Return [X, Y] of the center of cell containing provided text 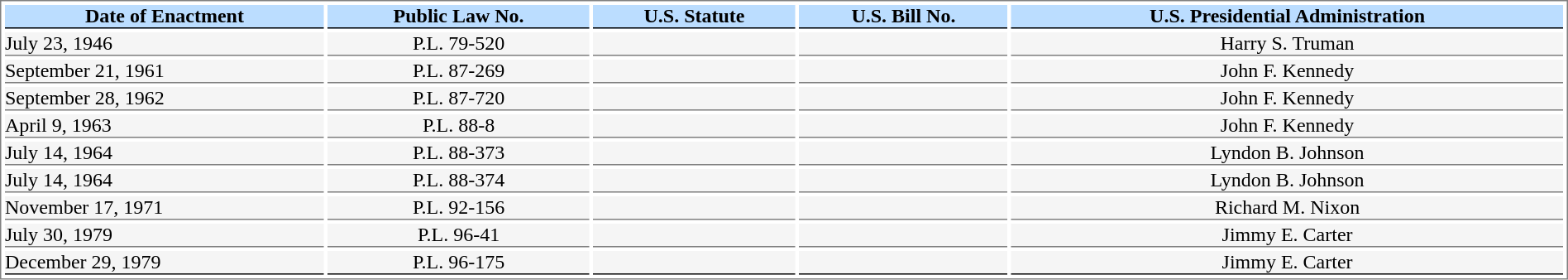
P.L. 88-374 [458, 181]
P.L. 88-8 [458, 126]
September 28, 1962 [165, 99]
September 21, 1961 [165, 71]
P.L. 96-41 [458, 235]
U.S. Statute [694, 17]
July 23, 1946 [165, 44]
Public Law No. [458, 17]
December 29, 1979 [165, 263]
U.S. Bill No. [903, 17]
November 17, 1971 [165, 208]
U.S. Presidential Administration [1287, 17]
Richard M. Nixon [1287, 208]
Harry S. Truman [1287, 44]
P.L. 79-520 [458, 44]
April 9, 1963 [165, 126]
P.L. 87-720 [458, 99]
P.L. 96-175 [458, 263]
Date of Enactment [165, 17]
P.L. 92-156 [458, 208]
P.L. 87-269 [458, 71]
July 30, 1979 [165, 235]
P.L. 88-373 [458, 153]
